For the text-containing cell, return its midpoint in (X, Y) coordinate format. 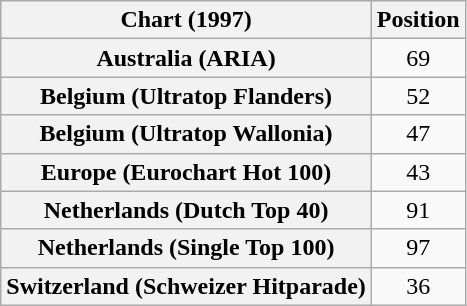
Position (418, 20)
52 (418, 96)
91 (418, 210)
69 (418, 58)
47 (418, 134)
Netherlands (Single Top 100) (186, 248)
36 (418, 286)
97 (418, 248)
Switzerland (Schweizer Hitparade) (186, 286)
Australia (ARIA) (186, 58)
Belgium (Ultratop Wallonia) (186, 134)
Europe (Eurochart Hot 100) (186, 172)
43 (418, 172)
Chart (1997) (186, 20)
Belgium (Ultratop Flanders) (186, 96)
Netherlands (Dutch Top 40) (186, 210)
